Return the [x, y] coordinate for the center point of the cell that contains the specified text.  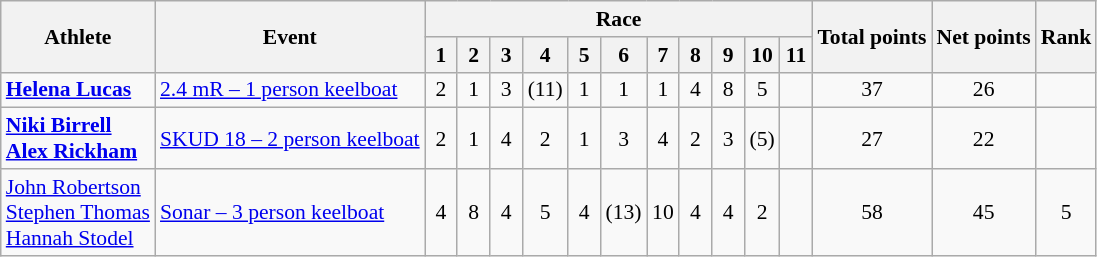
2.4 mR – 1 person keelboat [290, 90]
Athlete [78, 36]
(13) [623, 212]
(5) [762, 138]
6 [623, 55]
7 [664, 55]
Event [290, 36]
9 [728, 55]
SKUD 18 – 2 person keelboat [290, 138]
26 [984, 90]
58 [872, 212]
Rank [1066, 36]
27 [872, 138]
(11) [546, 90]
Sonar – 3 person keelboat [290, 212]
45 [984, 212]
Net points [984, 36]
Race [619, 19]
11 [796, 55]
37 [872, 90]
John RobertsonStephen ThomasHannah Stodel [78, 212]
22 [984, 138]
Niki BirrellAlex Rickham [78, 138]
Helena Lucas [78, 90]
Total points [872, 36]
